Output the (X, Y) coordinate of the center of the cell containing the given text.  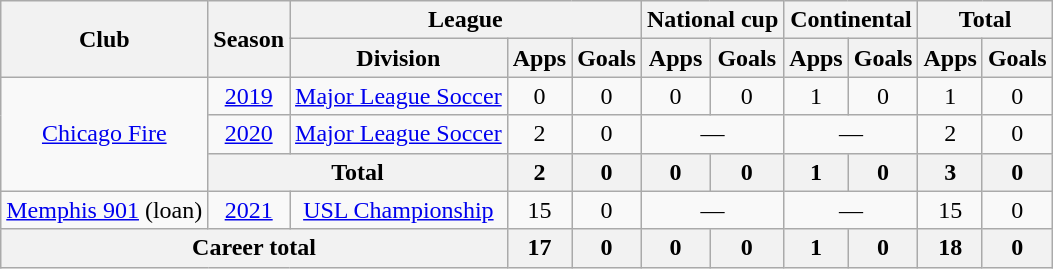
2020 (249, 134)
Division (399, 58)
Club (104, 39)
2021 (249, 210)
Continental (851, 20)
3 (950, 172)
Career total (254, 248)
National cup (712, 20)
League (466, 20)
Chicago Fire (104, 134)
Season (249, 39)
USL Championship (399, 210)
Memphis 901 (loan) (104, 210)
17 (539, 248)
2019 (249, 96)
18 (950, 248)
